Find where the given text appears and provide that cell's center as [x, y] coordinate. 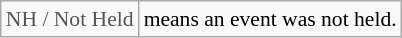
means an event was not held. [270, 19]
NH / Not Held [70, 19]
